For the text-containing cell, return its midpoint in (x, y) coordinate format. 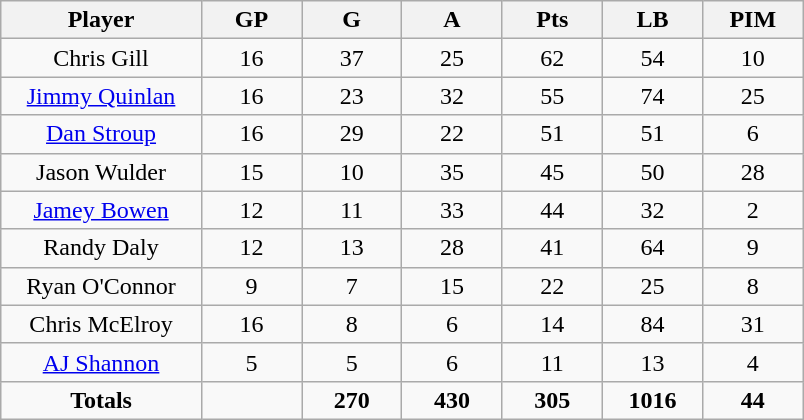
4 (753, 362)
LB (652, 20)
Chris McElroy (102, 324)
270 (352, 400)
35 (452, 172)
G (352, 20)
1016 (652, 400)
2 (753, 210)
A (452, 20)
31 (753, 324)
Dan Stroup (102, 134)
Player (102, 20)
55 (552, 96)
305 (552, 400)
23 (352, 96)
Totals (102, 400)
84 (652, 324)
Jamey Bowen (102, 210)
Ryan O'Connor (102, 286)
41 (552, 248)
430 (452, 400)
62 (552, 58)
54 (652, 58)
74 (652, 96)
14 (552, 324)
Jimmy Quinlan (102, 96)
Randy Daly (102, 248)
45 (552, 172)
GP (251, 20)
Chris Gill (102, 58)
64 (652, 248)
7 (352, 286)
PIM (753, 20)
37 (352, 58)
Pts (552, 20)
29 (352, 134)
Jason Wulder (102, 172)
33 (452, 210)
AJ Shannon (102, 362)
50 (652, 172)
